Determine the [x, y] coordinate at the center of the cell enclosing the given text.  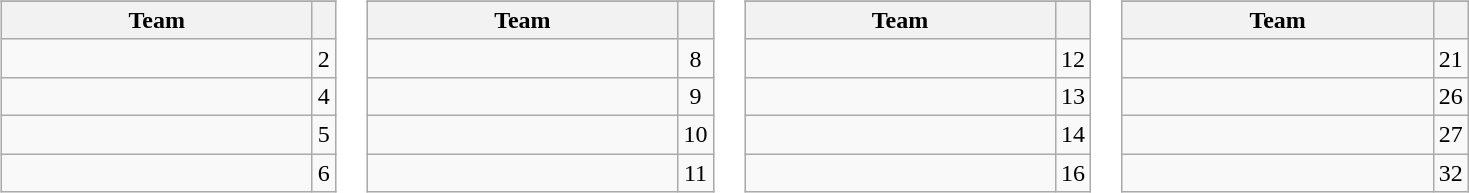
5 [324, 134]
32 [1450, 173]
13 [1074, 96]
10 [696, 134]
14 [1074, 134]
8 [696, 58]
27 [1450, 134]
4 [324, 96]
6 [324, 173]
16 [1074, 173]
9 [696, 96]
21 [1450, 58]
26 [1450, 96]
11 [696, 173]
12 [1074, 58]
2 [324, 58]
